From the cell containing the given text, extract its center point as [x, y] coordinate. 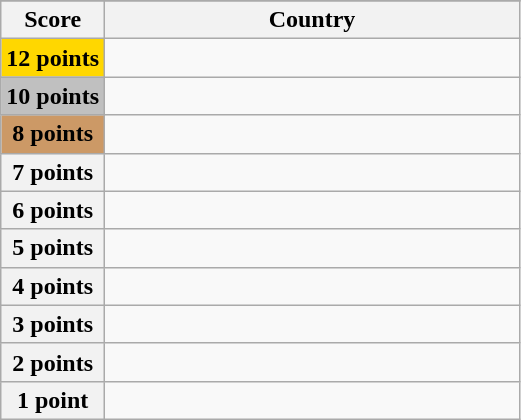
Score [53, 20]
2 points [53, 362]
6 points [53, 210]
1 point [53, 400]
8 points [53, 134]
5 points [53, 248]
Country [312, 20]
7 points [53, 172]
3 points [53, 324]
4 points [53, 286]
12 points [53, 58]
10 points [53, 96]
